From the cell containing the given text, extract its center point as (x, y) coordinate. 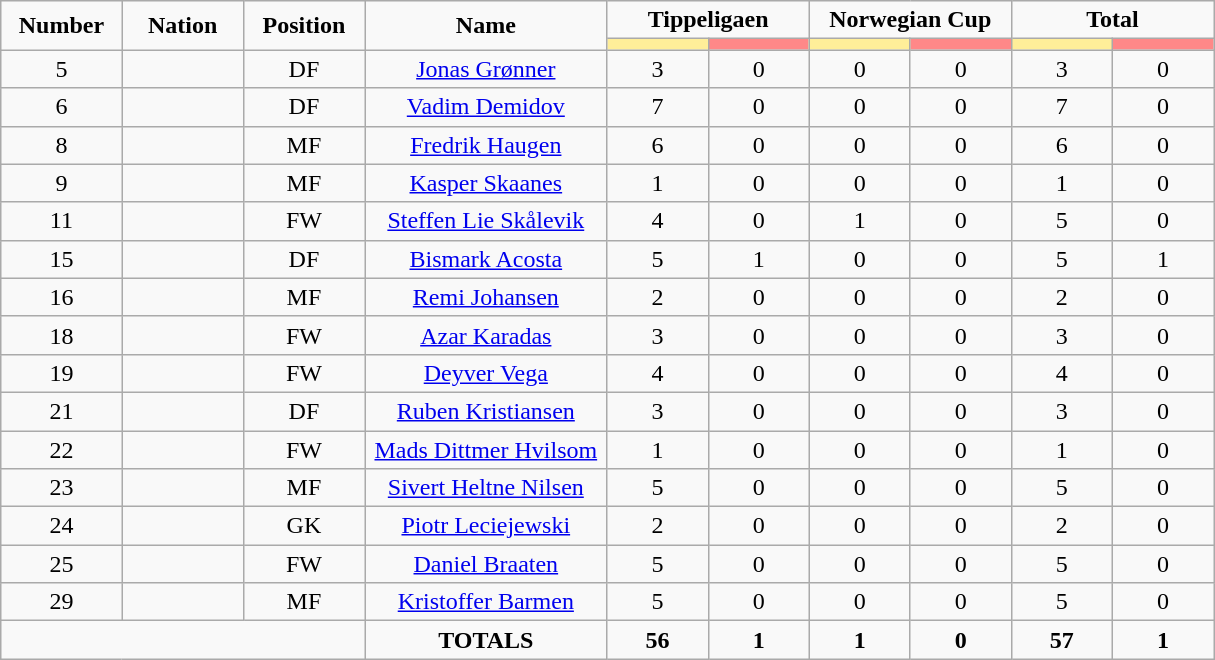
56 (658, 640)
Name (486, 26)
8 (62, 145)
21 (62, 411)
GK (304, 526)
Sivert Heltne Nilsen (486, 488)
15 (62, 259)
Fredrik Haugen (486, 145)
23 (62, 488)
Kristoffer Barmen (486, 602)
Kasper Skaanes (486, 183)
Ruben Kristiansen (486, 411)
24 (62, 526)
Number (62, 26)
Position (304, 26)
Nation (182, 26)
Remi Johansen (486, 297)
Norwegian Cup (910, 20)
Steffen Lie Skålevik (486, 221)
Daniel Braaten (486, 564)
9 (62, 183)
Bismark Acosta (486, 259)
16 (62, 297)
Tippeligaen (708, 20)
Deyver Vega (486, 373)
Vadim Demidov (486, 107)
25 (62, 564)
Jonas Grønner (486, 69)
18 (62, 335)
57 (1062, 640)
11 (62, 221)
22 (62, 449)
19 (62, 373)
Mads Dittmer Hvilsom (486, 449)
TOTALS (486, 640)
Piotr Leciejewski (486, 526)
Azar Karadas (486, 335)
29 (62, 602)
Total (1112, 20)
